Output the [x, y] coordinate of the center of the cell containing the given text.  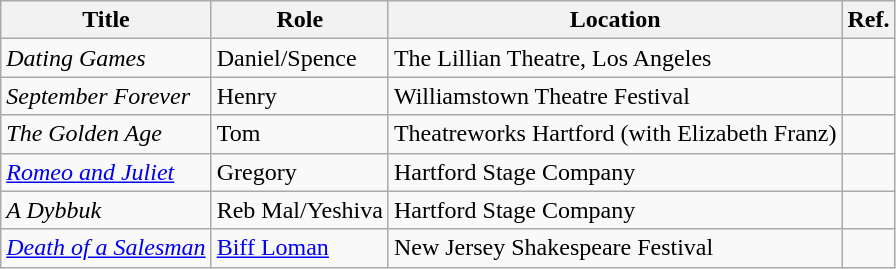
A Dybbuk [106, 210]
Reb Mal/Yeshiva [300, 210]
Ref. [868, 20]
The Lillian Theatre, Los Angeles [615, 58]
Dating Games [106, 58]
September Forever [106, 96]
Location [615, 20]
New Jersey Shakespeare Festival [615, 248]
Role [300, 20]
Daniel/Spence [300, 58]
Romeo and Juliet [106, 172]
Henry [300, 96]
Williamstown Theatre Festival [615, 96]
The Golden Age [106, 134]
Theatreworks Hartford (with Elizabeth Franz) [615, 134]
Death of a Salesman [106, 248]
Title [106, 20]
Gregory [300, 172]
Tom [300, 134]
Biff Loman [300, 248]
